Find where the given text appears and provide that cell's center as (X, Y) coordinate. 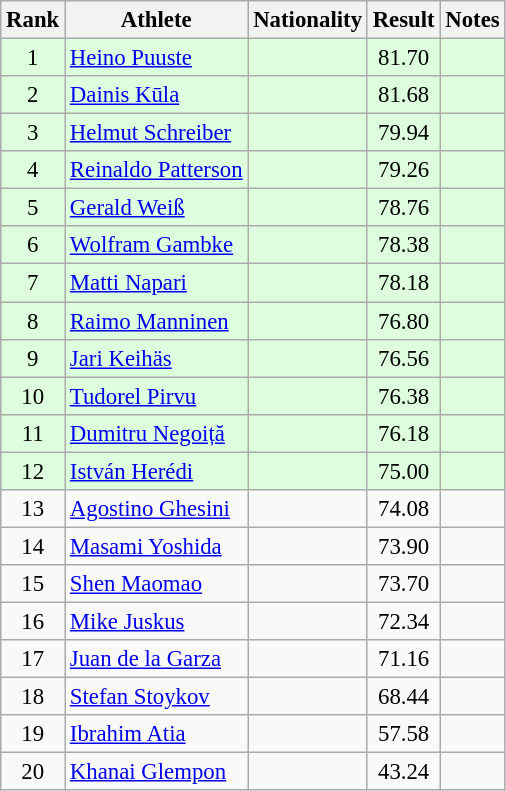
79.26 (404, 170)
79.94 (404, 133)
Ibrahim Atia (156, 734)
16 (33, 621)
Notes (472, 20)
Athlete (156, 20)
Result (404, 20)
8 (33, 321)
5 (33, 208)
Gerald Weiß (156, 208)
18 (33, 697)
1 (33, 58)
73.90 (404, 546)
11 (33, 433)
9 (33, 358)
Reinaldo Patterson (156, 170)
Masami Yoshida (156, 546)
Dumitru Negoiță (156, 433)
Raimo Manninen (156, 321)
István Herédi (156, 471)
Stefan Stoykov (156, 697)
76.38 (404, 396)
75.00 (404, 471)
76.56 (404, 358)
72.34 (404, 621)
76.80 (404, 321)
76.18 (404, 433)
13 (33, 509)
12 (33, 471)
20 (33, 772)
Nationality (308, 20)
Mike Juskus (156, 621)
74.08 (404, 509)
Rank (33, 20)
Matti Napari (156, 283)
10 (33, 396)
57.58 (404, 734)
6 (33, 245)
3 (33, 133)
19 (33, 734)
7 (33, 283)
68.44 (404, 697)
Helmut Schreiber (156, 133)
Heino Puuste (156, 58)
14 (33, 546)
4 (33, 170)
Tudorel Pirvu (156, 396)
Khanai Glempon (156, 772)
43.24 (404, 772)
Wolfram Gambke (156, 245)
71.16 (404, 659)
Jari Keihäs (156, 358)
81.70 (404, 58)
78.38 (404, 245)
78.76 (404, 208)
Juan de la Garza (156, 659)
78.18 (404, 283)
Dainis Kūla (156, 95)
Agostino Ghesini (156, 509)
2 (33, 95)
73.70 (404, 584)
Shen Maomao (156, 584)
81.68 (404, 95)
17 (33, 659)
15 (33, 584)
